Provide the [X, Y] coordinate of the cell's center where the given text is located.  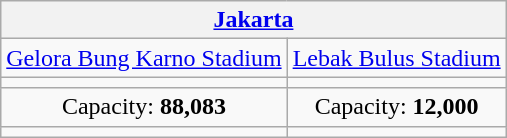
Lebak Bulus Stadium [396, 58]
Gelora Bung Karno Stadium [144, 58]
Capacity: 88,083 [144, 107]
Capacity: 12,000 [396, 107]
Jakarta [254, 20]
